Provide the [x, y] coordinate of the cell's center where the given text is located.  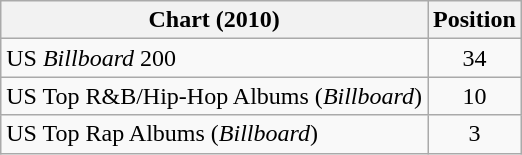
Chart (2010) [214, 20]
US Billboard 200 [214, 58]
3 [475, 134]
10 [475, 96]
Position [475, 20]
US Top Rap Albums (Billboard) [214, 134]
US Top R&B/Hip-Hop Albums (Billboard) [214, 96]
34 [475, 58]
